Search for the cell housing the specified text and yield its [X, Y] center coordinate. 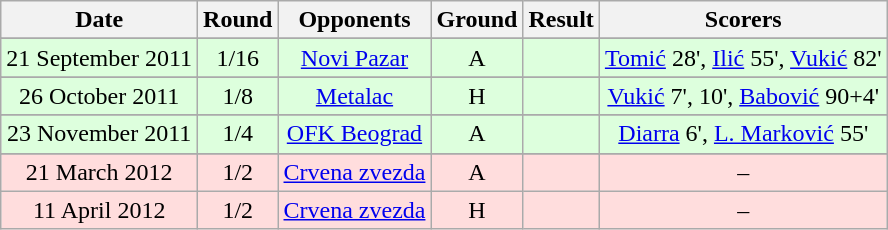
Diarra 6', L. Marković 55' [743, 134]
1/4 [238, 134]
23 November 2011 [100, 134]
Ground [477, 20]
Novi Pazar [354, 58]
21 September 2011 [100, 58]
1/16 [238, 58]
1/8 [238, 96]
OFK Beograd [354, 134]
Round [238, 20]
21 March 2012 [100, 172]
Tomić 28', Ilić 55', Vukić 82' [743, 58]
Result [561, 20]
Vukić 7', 10', Babović 90+4' [743, 96]
11 April 2012 [100, 210]
26 October 2011 [100, 96]
Opponents [354, 20]
Metalac [354, 96]
Date [100, 20]
Scorers [743, 20]
